Scan for the cell matching the given text and deliver its (X, Y) coordinate at center. 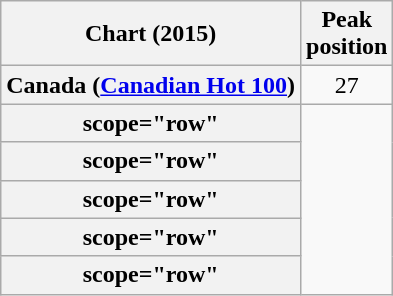
Chart (2015) (151, 34)
Canada (Canadian Hot 100) (151, 85)
Peakposition (347, 34)
27 (347, 85)
